Identify which cell holds the provided text, then report its [X, Y] central coordinate. 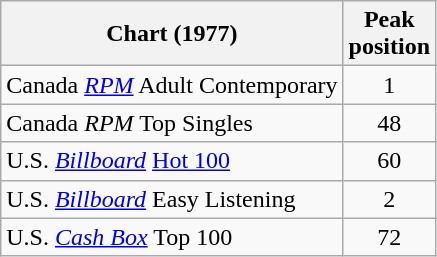
Peakposition [389, 34]
72 [389, 237]
1 [389, 85]
Canada RPM Adult Contemporary [172, 85]
Chart (1977) [172, 34]
U.S. Billboard Easy Listening [172, 199]
2 [389, 199]
U.S. Billboard Hot 100 [172, 161]
Canada RPM Top Singles [172, 123]
60 [389, 161]
48 [389, 123]
U.S. Cash Box Top 100 [172, 237]
